Find where the given text appears and provide that cell's center as [x, y] coordinate. 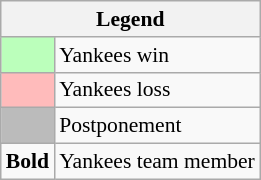
Yankees team member [157, 162]
Bold [28, 162]
Yankees loss [157, 90]
Legend [130, 19]
Postponement [157, 126]
Yankees win [157, 55]
